Return (x, y) of the center of cell containing provided text 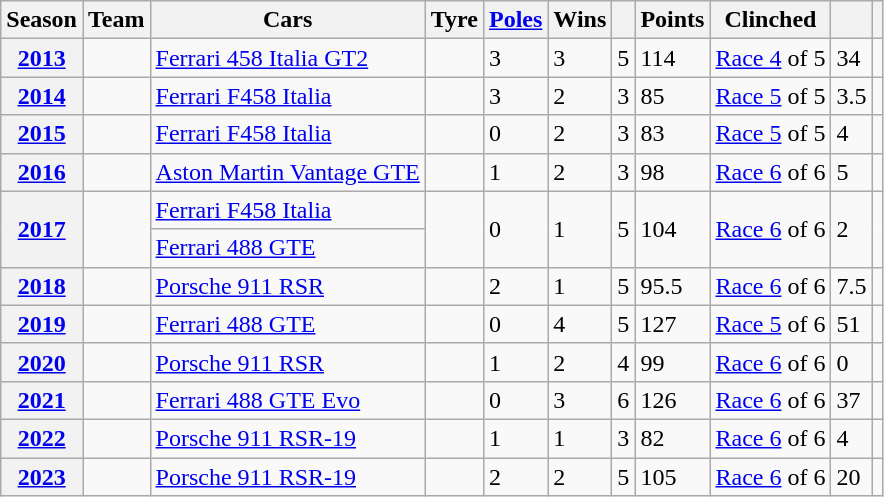
3.5 (852, 96)
2013 (42, 58)
98 (672, 172)
114 (672, 58)
99 (672, 362)
Points (672, 20)
2022 (42, 438)
Poles (515, 20)
2017 (42, 229)
7.5 (852, 286)
51 (852, 324)
105 (672, 477)
2014 (42, 96)
Team (116, 20)
37 (852, 400)
34 (852, 58)
2018 (42, 286)
Race 5 of 6 (770, 324)
Ferrari 488 GTE Evo (288, 400)
104 (672, 229)
2016 (42, 172)
2021 (42, 400)
20 (852, 477)
2019 (42, 324)
83 (672, 134)
82 (672, 438)
Tyre (454, 20)
126 (672, 400)
95.5 (672, 286)
2015 (42, 134)
85 (672, 96)
Season (42, 20)
127 (672, 324)
Wins (580, 20)
2023 (42, 477)
Cars (288, 20)
Clinched (770, 20)
2020 (42, 362)
6 (624, 400)
Ferrari 458 Italia GT2 (288, 58)
Aston Martin Vantage GTE (288, 172)
Race 4 of 5 (770, 58)
